Extract the [x, y] coordinate from the center of the cell holding the provided text.  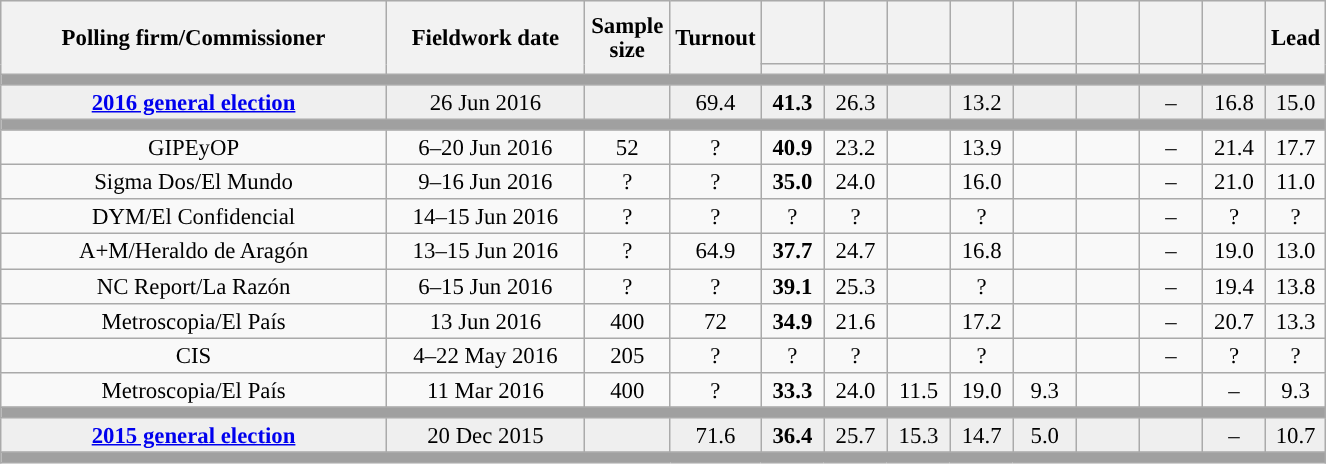
41.3 [792, 102]
35.0 [792, 182]
24.7 [856, 252]
17.2 [982, 320]
11.0 [1296, 182]
Sigma Dos/El Mundo [194, 182]
20.7 [1234, 320]
Lead [1296, 38]
13 Jun 2016 [485, 320]
25.7 [856, 436]
33.3 [792, 390]
15.3 [918, 436]
13.8 [1296, 286]
13.9 [982, 148]
25.3 [856, 286]
21.6 [856, 320]
Sample size [627, 38]
21.0 [1234, 182]
9–16 Jun 2016 [485, 182]
64.9 [716, 252]
2015 general election [194, 436]
6–20 Jun 2016 [485, 148]
14–15 Jun 2016 [485, 218]
13.3 [1296, 320]
Polling firm/Commissioner [194, 38]
17.7 [1296, 148]
26.3 [856, 102]
69.4 [716, 102]
Fieldwork date [485, 38]
26 Jun 2016 [485, 102]
36.4 [792, 436]
4–22 May 2016 [485, 356]
6–15 Jun 2016 [485, 286]
13.2 [982, 102]
205 [627, 356]
20 Dec 2015 [485, 436]
39.1 [792, 286]
72 [716, 320]
2016 general election [194, 102]
GIPEyOP [194, 148]
71.6 [716, 436]
14.7 [982, 436]
Turnout [716, 38]
23.2 [856, 148]
52 [627, 148]
DYM/El Confidencial [194, 218]
11.5 [918, 390]
A+M/Heraldo de Aragón [194, 252]
13–15 Jun 2016 [485, 252]
13.0 [1296, 252]
10.7 [1296, 436]
NC Report/La Razón [194, 286]
5.0 [1044, 436]
11 Mar 2016 [485, 390]
19.4 [1234, 286]
16.0 [982, 182]
CIS [194, 356]
37.7 [792, 252]
21.4 [1234, 148]
40.9 [792, 148]
34.9 [792, 320]
15.0 [1296, 102]
